Search for the cell housing the specified text and yield its (x, y) center coordinate. 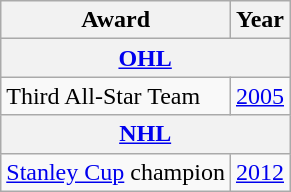
Year (260, 20)
Stanley Cup champion (116, 172)
Third All-Star Team (116, 96)
NHL (146, 134)
Award (116, 20)
OHL (146, 58)
2012 (260, 172)
2005 (260, 96)
